Return the (X, Y) coordinate for the center point of the cell that contains the specified text.  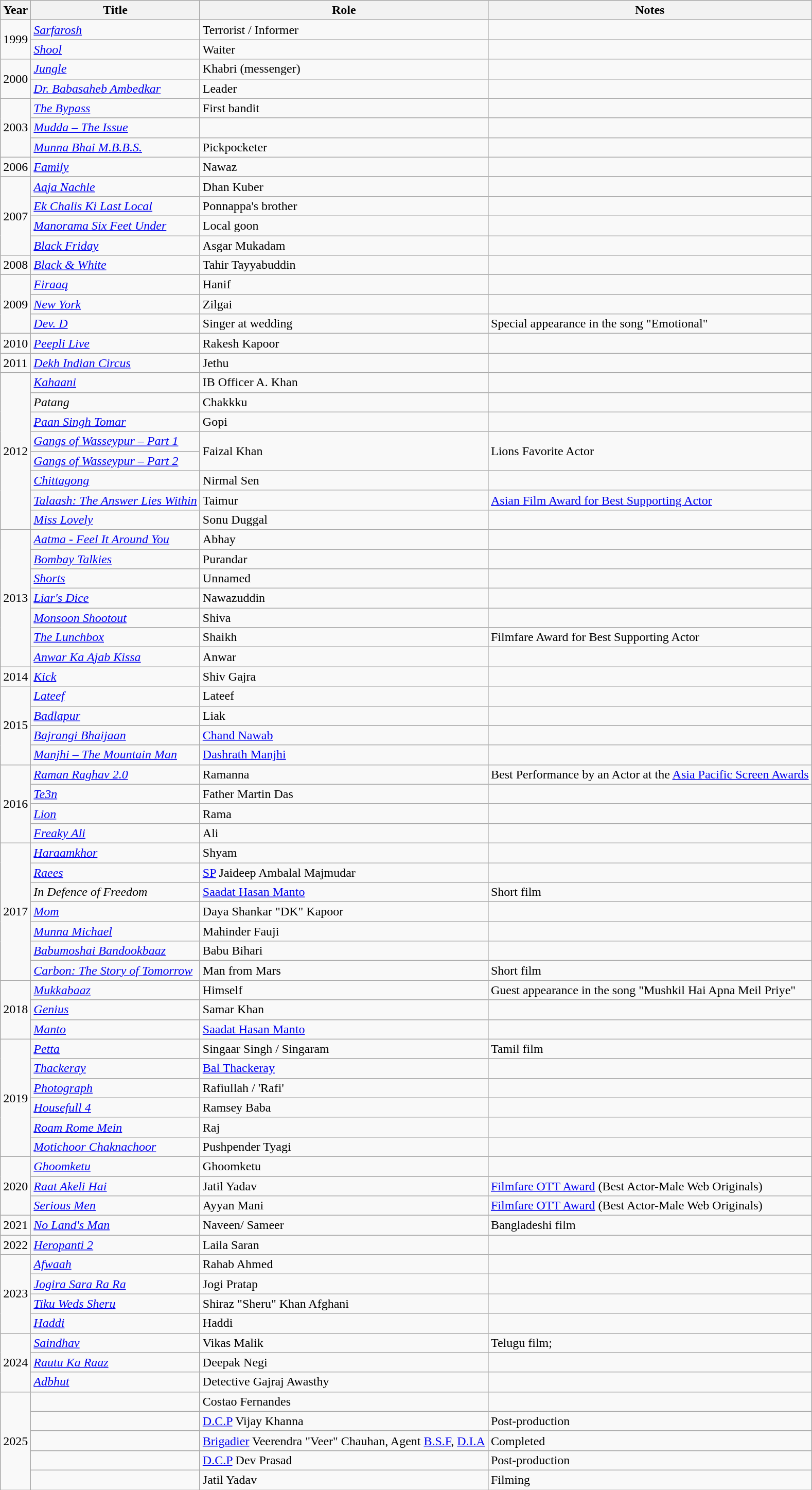
Best Performance by an Actor at the Asia Pacific Screen Awards (649, 774)
Ponnappa's brother (344, 206)
Ramsey Baba (344, 1107)
Rautu Ka Raaz (115, 1362)
Taimur (344, 500)
Completed (649, 1441)
2011 (15, 363)
Raat Akeli Hai (115, 1186)
Peepli Live (115, 343)
Himself (344, 990)
Unnamed (344, 579)
Talaash: The Answer Lies Within (115, 500)
Anwar Ka Ajab Kissa (115, 657)
2022 (15, 1245)
Saindhav (115, 1343)
2017 (15, 911)
IB Officer A. Khan (344, 383)
2020 (15, 1186)
Serious Men (115, 1206)
Zilgai (344, 304)
Aatma - Feel It Around You (115, 539)
Deepak Negi (344, 1362)
Mahinder Fauji (344, 931)
Rahab Ahmed (344, 1264)
2015 (15, 725)
Dekh Indian Circus (115, 363)
Rama (344, 813)
Badlapur (115, 716)
Man from Mars (344, 971)
2007 (15, 216)
Haraamkhor (115, 853)
Babumoshai Bandookbaaz (115, 951)
In Defence of Freedom (115, 892)
Lions Favorite Actor (649, 451)
Tiku Weds Sheru (115, 1304)
Liar's Dice (115, 598)
Asgar Mukadam (344, 246)
Shyam (344, 853)
2014 (15, 677)
Munna Michael (115, 931)
First bandit (344, 108)
Khabri (messenger) (344, 69)
Gangs of Wasseypur – Part 2 (115, 461)
Pushpender Tyagi (344, 1147)
2019 (15, 1098)
Aaja Nachle (115, 186)
SP Jaideep Ambalal Majmudar (344, 873)
Bajrangi Bhaijaan (115, 735)
Year (15, 10)
Bal Thackeray (344, 1068)
Local goon (344, 226)
Raman Raghav 2.0 (115, 774)
Vikas Malik (344, 1343)
2010 (15, 343)
2016 (15, 804)
Sarfarosh (115, 30)
Photograph (115, 1088)
2008 (15, 265)
Mudda – The Issue (115, 128)
2000 (15, 79)
Filming (649, 1480)
Shiv Gajra (344, 677)
Laila Saran (344, 1245)
Tamil film (649, 1049)
2013 (15, 598)
Nawazuddin (344, 598)
The Bypass (115, 108)
Sonu Duggal (344, 519)
Ramanna (344, 774)
2003 (15, 128)
No Land's Man (115, 1225)
2018 (15, 1010)
Shool (115, 49)
Mukkabaaz (115, 990)
Jungle (115, 69)
Genius (115, 1010)
Shiva (344, 618)
Purandar (344, 559)
Rafiullah / 'Rafi' (344, 1088)
Gopi (344, 422)
Lion (115, 813)
Title (115, 10)
Monsoon Shootout (115, 618)
Adbhut (115, 1382)
Singaar Singh / Singaram (344, 1049)
Black Friday (115, 246)
Nirmal Sen (344, 480)
Filmfare Award for Best Supporting Actor (649, 637)
Gangs of Wasseypur – Part 1 (115, 441)
Waiter (344, 49)
Te3n (115, 794)
Munna Bhai M.B.B.S. (115, 147)
Motichoor Chaknachoor (115, 1147)
Family (115, 167)
Chakkku (344, 402)
Special appearance in the song "Emotional" (649, 324)
Miss Lovely (115, 519)
Dhan Kuber (344, 186)
Raees (115, 873)
Babu Bihari (344, 951)
Abhay (344, 539)
Anwar (344, 657)
Naveen/ Sameer (344, 1225)
Jogi Pratap (344, 1284)
Notes (649, 10)
Faizal Khan (344, 451)
Black & White (115, 265)
Heropanti 2 (115, 1245)
2025 (15, 1441)
Daya Shankar "DK" Kapoor (344, 912)
Housefull 4 (115, 1107)
Carbon: The Story of Tomorrow (115, 971)
Paan Singh Tomar (115, 422)
Afwaah (115, 1264)
Bangladeshi film (649, 1225)
Chand Nawab (344, 735)
Tahir Tayyabuddin (344, 265)
Hanif (344, 285)
Rakesh Kapoor (344, 343)
Detective Gajraj Awasthy (344, 1382)
Samar Khan (344, 1010)
Dashrath Manjhi (344, 755)
2009 (15, 304)
Costao Fernandes (344, 1401)
Ali (344, 833)
Bombay Talkies (115, 559)
Ek Chalis Ki Last Local (115, 206)
Telugu film; (649, 1343)
Chittagong (115, 480)
Nawaz (344, 167)
Patang (115, 402)
Leader (344, 89)
Terrorist / Informer (344, 30)
Brigadier Veerendra "Veer" Chauhan, Agent B.S.F, D.I.A (344, 1441)
2023 (15, 1294)
Roam Rome Mein (115, 1127)
2006 (15, 167)
Asian Film Award for Best Supporting Actor (649, 500)
Singer at wedding (344, 324)
Father Martin Das (344, 794)
2021 (15, 1225)
Jogira Sara Ra Ra (115, 1284)
D.C.P Vijay Khanna (344, 1421)
Thackeray (115, 1068)
Liak (344, 716)
Firaaq (115, 285)
Jethu (344, 363)
Manto (115, 1029)
Manjhi – The Mountain Man (115, 755)
Mom (115, 912)
Manorama Six Feet Under (115, 226)
New York (115, 304)
Shiraz "Sheru" Khan Afghani (344, 1304)
Freaky Ali (115, 833)
Role (344, 10)
The Lunchbox (115, 637)
Kick (115, 677)
Kahaani (115, 383)
Petta (115, 1049)
2024 (15, 1362)
Shaikh (344, 637)
Shorts (115, 579)
Pickpocketer (344, 147)
Guest appearance in the song "Mushkil Hai Apna Meil Priye" (649, 990)
Ayyan Mani (344, 1206)
2012 (15, 451)
1999 (15, 40)
Dev. D (115, 324)
Dr. Babasaheb Ambedkar (115, 89)
Raj (344, 1127)
D.C.P Dev Prasad (344, 1460)
